From the cell containing the given text, extract its center point as (X, Y) coordinate. 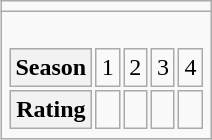
1 (108, 67)
Rating (50, 110)
Season 1 2 3 4 Rating (106, 75)
3 (164, 67)
4 (190, 67)
Season (50, 67)
2 (136, 67)
